For the text-containing cell, return its midpoint in (x, y) coordinate format. 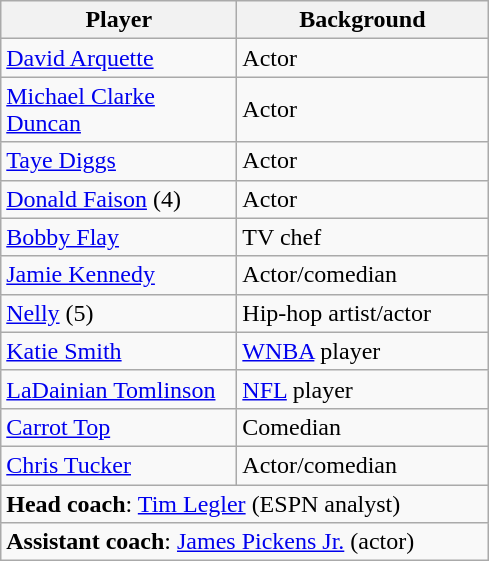
Comedian (362, 427)
Player (119, 20)
Taye Diggs (119, 161)
Bobby Flay (119, 237)
Nelly (5) (119, 313)
Chris Tucker (119, 465)
Jamie Kennedy (119, 275)
Hip-hop artist/actor (362, 313)
Background (362, 20)
TV chef (362, 237)
Carrot Top (119, 427)
Head coach: Tim Legler (ESPN analyst) (244, 503)
Donald Faison (4) (119, 199)
Assistant coach: James Pickens Jr. (actor) (244, 542)
LaDainian Tomlinson (119, 389)
WNBA player (362, 351)
Michael Clarke Duncan (119, 110)
Katie Smith (119, 351)
NFL player (362, 389)
David Arquette (119, 58)
